Pinpoint the cell where the given text exists, returning its (x, y) midpoint coordinate. 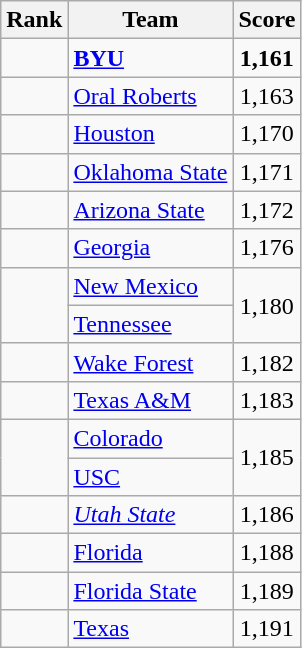
1,182 (267, 362)
1,186 (267, 515)
Texas (150, 629)
Houston (150, 134)
1,176 (267, 248)
1,185 (267, 457)
1,163 (267, 96)
Oral Roberts (150, 96)
Utah State (150, 515)
Rank (34, 20)
Florida State (150, 591)
1,161 (267, 58)
USC (150, 477)
New Mexico (150, 286)
Oklahoma State (150, 172)
1,172 (267, 210)
Team (150, 20)
Florida (150, 553)
Georgia (150, 248)
1,191 (267, 629)
Arizona State (150, 210)
Texas A&M (150, 400)
Score (267, 20)
1,183 (267, 400)
1,171 (267, 172)
1,170 (267, 134)
1,180 (267, 305)
Wake Forest (150, 362)
1,188 (267, 553)
Colorado (150, 438)
Tennessee (150, 324)
1,189 (267, 591)
BYU (150, 58)
